Search for the cell housing the specified text and yield its (X, Y) center coordinate. 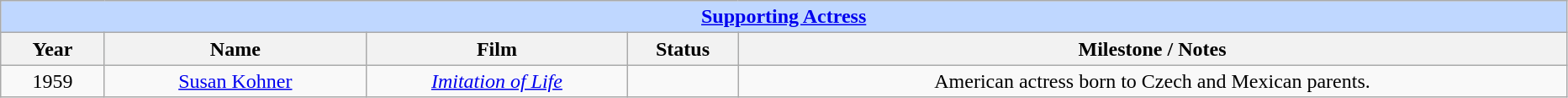
Name (235, 49)
Susan Kohner (235, 81)
Imitation of Life (496, 81)
Status (683, 49)
Supporting Actress (784, 17)
Milestone / Notes (1153, 49)
Year (53, 49)
1959 (53, 81)
Film (496, 49)
American actress born to Czech and Mexican parents. (1153, 81)
